Locate the cell with the specified text and output its [x, y] center coordinate. 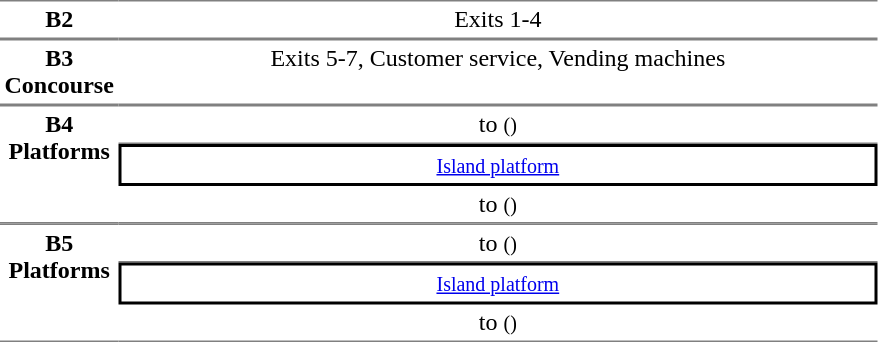
Exits 5-7, Customer service, Vending machines [498, 72]
B2 [59, 20]
B5Platforms [59, 283]
B3Concourse [59, 72]
Exits 1-4 [498, 20]
B4Platforms [59, 164]
